Scan for the cell matching the given text and deliver its [x, y] coordinate at center. 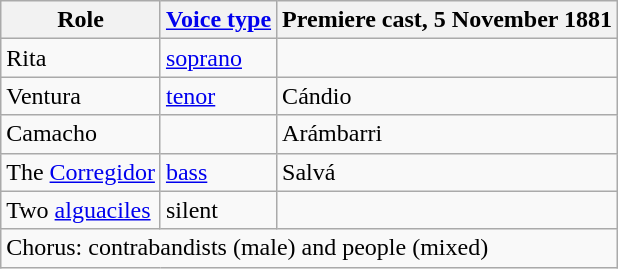
Chorus: contrabandists (male) and people (mixed) [310, 248]
tenor [218, 96]
The Corregidor [81, 172]
Ventura [81, 96]
Premiere cast, 5 November 1881 [448, 20]
Cándio [448, 96]
silent [218, 210]
Camacho [81, 134]
Salvá [448, 172]
Voice type [218, 20]
soprano [218, 58]
Rita [81, 58]
Role [81, 20]
bass [218, 172]
Arámbarri [448, 134]
Two alguaciles [81, 210]
